Detect which cell encompasses the target text, then output its [x, y] center coordinate. 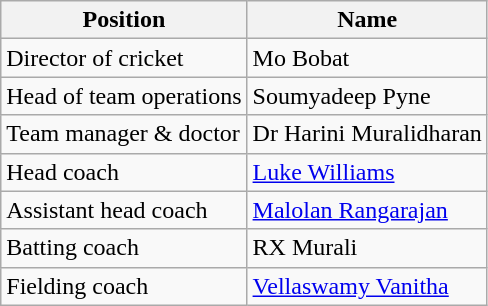
Head of team operations [124, 96]
Malolan Rangarajan [367, 210]
Mo Bobat [367, 58]
Batting coach [124, 248]
Fielding coach [124, 286]
Soumyadeep Pyne [367, 96]
Position [124, 20]
Director of cricket [124, 58]
Vellaswamy Vanitha [367, 286]
Name [367, 20]
Assistant head coach [124, 210]
Team manager & doctor [124, 134]
RX Murali [367, 248]
Dr Harini Muralidharan [367, 134]
Luke Williams [367, 172]
Head coach [124, 172]
